Identify which cell holds the provided text, then report its (x, y) central coordinate. 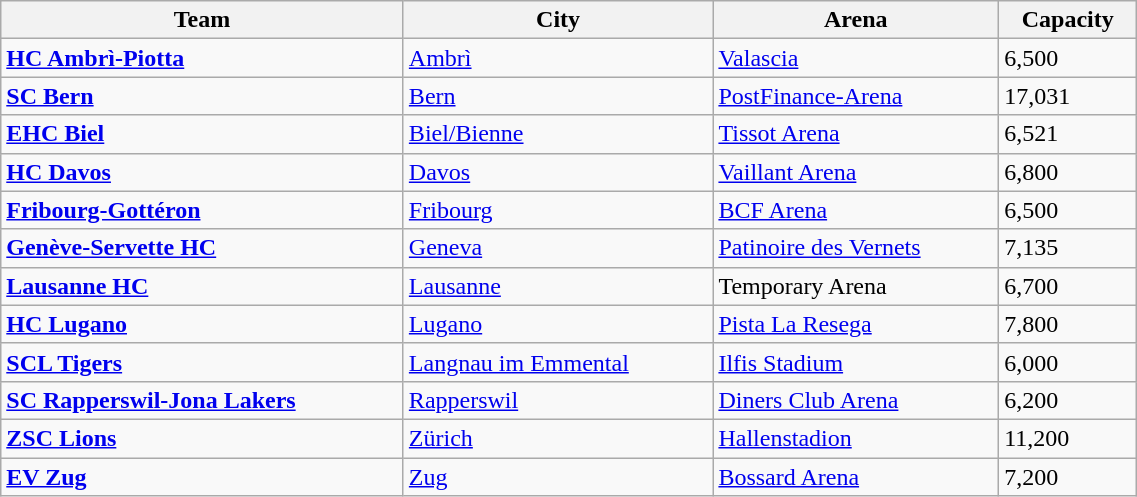
7,200 (1068, 477)
EV Zug (202, 477)
Ambrì (558, 58)
HC Davos (202, 172)
Langnau im Emmental (558, 362)
SCL Tigers (202, 362)
Team (202, 20)
Bern (558, 96)
SC Rapperswil-Jona Lakers (202, 400)
6,200 (1068, 400)
6,000 (1068, 362)
Fribourg (558, 210)
Zug (558, 477)
7,800 (1068, 324)
Zürich (558, 438)
7,135 (1068, 248)
6,700 (1068, 286)
PostFinance-Arena (856, 96)
Bossard Arena (856, 477)
Geneva (558, 248)
Capacity (1068, 20)
Lausanne HC (202, 286)
Diners Club Arena (856, 400)
SC Bern (202, 96)
Biel/Bienne (558, 134)
Fribourg-Gottéron (202, 210)
Valascia (856, 58)
Pista La Resega (856, 324)
6,521 (1068, 134)
Vaillant Arena (856, 172)
Genève-Servette HC (202, 248)
6,800 (1068, 172)
Arena (856, 20)
Rapperswil (558, 400)
Patinoire des Vernets (856, 248)
Hallenstadion (856, 438)
11,200 (1068, 438)
ZSC Lions (202, 438)
HC Ambrì-Piotta (202, 58)
Davos (558, 172)
Tissot Arena (856, 134)
Lugano (558, 324)
Temporary Arena (856, 286)
Ilfis Stadium (856, 362)
BCF Arena (856, 210)
Lausanne (558, 286)
EHC Biel (202, 134)
17,031 (1068, 96)
HC Lugano (202, 324)
City (558, 20)
